Extract the [x, y] coordinate from the center of the cell holding the provided text.  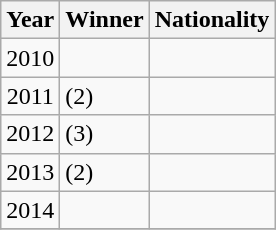
Year [30, 20]
2013 [30, 172]
(3) [104, 134]
Nationality [212, 20]
2014 [30, 210]
2012 [30, 134]
Winner [104, 20]
2011 [30, 96]
2010 [30, 58]
